Determine the [x, y] coordinate at the center of the cell enclosing the given text.  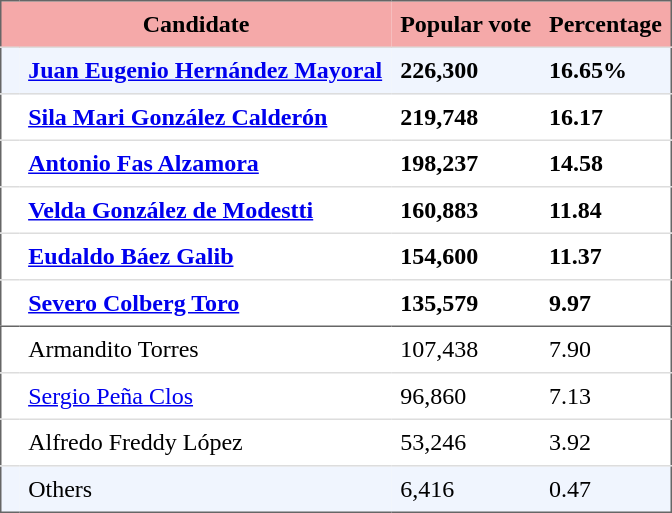
135,579 [466, 303]
Sila Mari González Calderón [205, 117]
Eudaldo Báez Galib [205, 256]
Percentage [606, 24]
198,237 [466, 163]
16.65% [606, 70]
219,748 [466, 117]
Sergio Peña Clos [205, 396]
11.37 [606, 256]
Antonio Fas Alzamora [205, 163]
Armandito Torres [205, 349]
11.84 [606, 210]
Severo Colberg Toro [205, 303]
Juan Eugenio Hernández Mayoral [205, 70]
3.92 [606, 442]
7.90 [606, 349]
Popular vote [466, 24]
14.58 [606, 163]
7.13 [606, 396]
226,300 [466, 70]
6,416 [466, 489]
53,246 [466, 442]
Others [205, 489]
Velda González de Modestti [205, 210]
0.47 [606, 489]
154,600 [466, 256]
107,438 [466, 349]
9.97 [606, 303]
Candidate [196, 24]
16.17 [606, 117]
160,883 [466, 210]
96,860 [466, 396]
Alfredo Freddy López [205, 442]
